Determine the (x, y) coordinate at the center of the cell enclosing the given text.  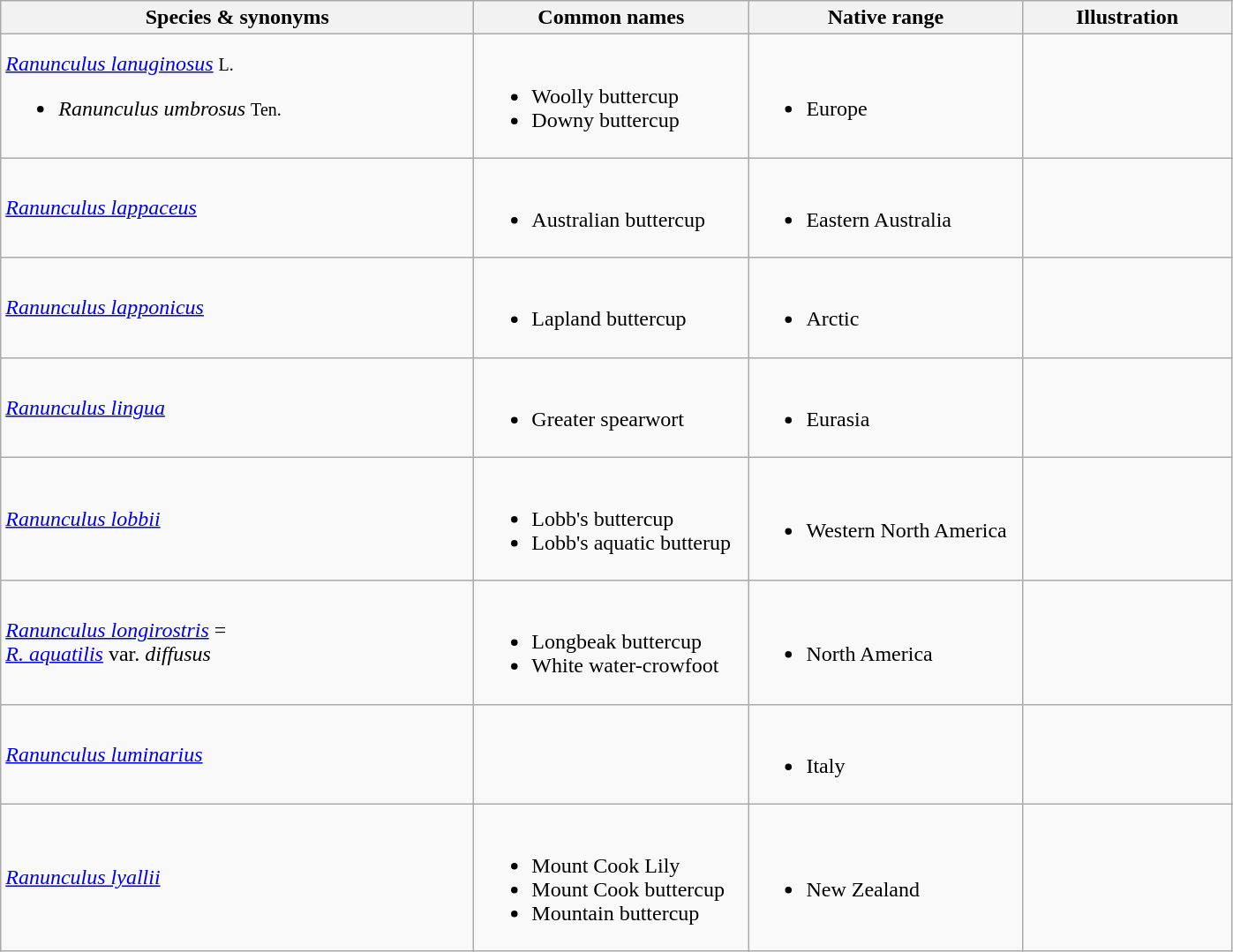
Ranunculus lanuginosus L.Ranunculus umbrosus Ten. (237, 96)
New Zealand (886, 877)
Ranunculus lappaceus (237, 208)
Ranunculus luminarius (237, 753)
Native range (886, 18)
Eastern Australia (886, 208)
Eurasia (886, 408)
Australian buttercup (611, 208)
North America (886, 642)
Ranunculus lobbii (237, 519)
Lapland buttercup (611, 307)
Arctic (886, 307)
Mount Cook LilyMount Cook buttercupMountain buttercup (611, 877)
Ranunculus lingua (237, 408)
Ranunculus lyallii (237, 877)
Woolly buttercupDowny buttercup (611, 96)
Species & synonyms (237, 18)
Illustration (1127, 18)
Ranunculus longirostris =R. aquatilis var. diffusus (237, 642)
Lobb's buttercupLobb's aquatic butterup (611, 519)
Italy (886, 753)
Greater spearwort (611, 408)
Common names (611, 18)
Europe (886, 96)
Ranunculus lapponicus (237, 307)
Western North America (886, 519)
Longbeak buttercupWhite water-crowfoot (611, 642)
